Identify which cell holds the provided text, then report its (x, y) central coordinate. 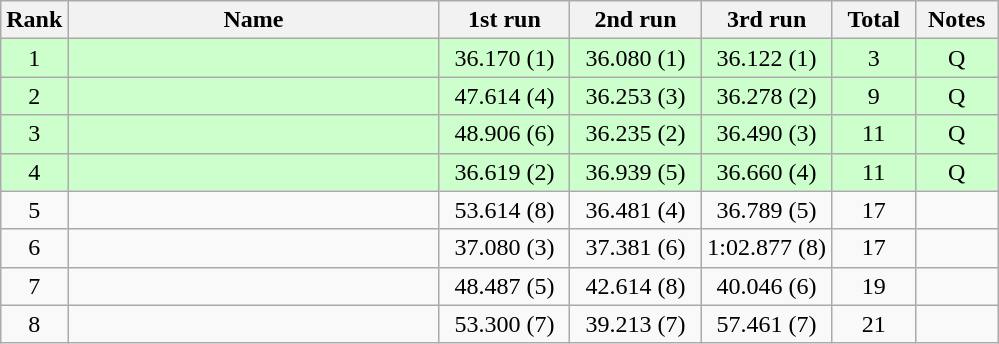
53.614 (8) (504, 210)
1:02.877 (8) (766, 248)
37.381 (6) (636, 248)
21 (874, 324)
39.213 (7) (636, 324)
Rank (34, 20)
57.461 (7) (766, 324)
36.939 (5) (636, 172)
48.906 (6) (504, 134)
19 (874, 286)
1 (34, 58)
47.614 (4) (504, 96)
5 (34, 210)
36.481 (4) (636, 210)
8 (34, 324)
36.253 (3) (636, 96)
36.490 (3) (766, 134)
2 (34, 96)
2nd run (636, 20)
36.789 (5) (766, 210)
37.080 (3) (504, 248)
36.235 (2) (636, 134)
53.300 (7) (504, 324)
36.080 (1) (636, 58)
Total (874, 20)
36.278 (2) (766, 96)
48.487 (5) (504, 286)
9 (874, 96)
36.660 (4) (766, 172)
40.046 (6) (766, 286)
3rd run (766, 20)
1st run (504, 20)
36.619 (2) (504, 172)
6 (34, 248)
36.170 (1) (504, 58)
4 (34, 172)
36.122 (1) (766, 58)
42.614 (8) (636, 286)
7 (34, 286)
Name (254, 20)
Notes (956, 20)
